For the text-containing cell, return its midpoint in (X, Y) coordinate format. 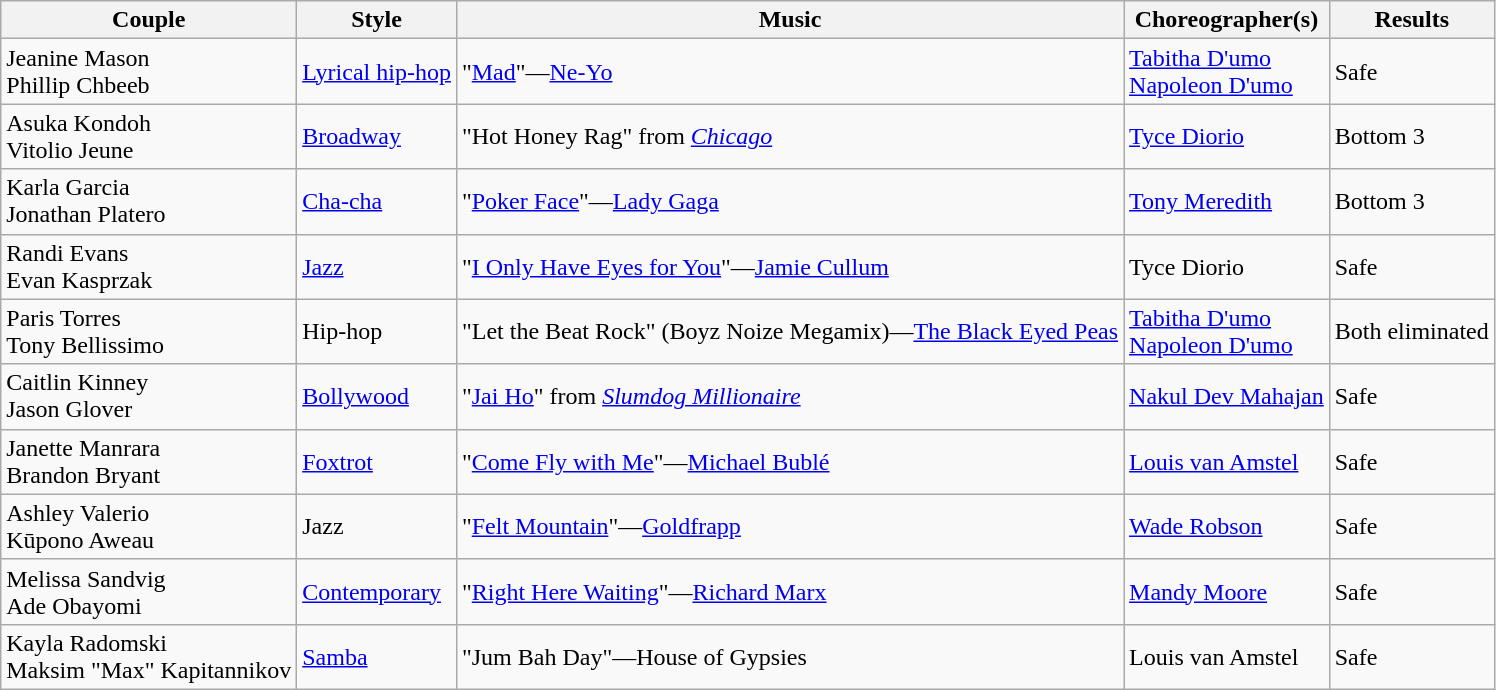
Lyrical hip-hop (377, 72)
Cha-cha (377, 202)
"Hot Honey Rag" from Chicago (790, 136)
Style (377, 20)
Melissa SandvigAde Obayomi (149, 592)
Kayla RadomskiMaksim "Max" Kapitannikov (149, 656)
Choreographer(s) (1227, 20)
"Jum Bah Day"—House of Gypsies (790, 656)
Results (1412, 20)
Broadway (377, 136)
Samba (377, 656)
Ashley ValerioKūpono Aweau (149, 526)
Paris TorresTony Bellissimo (149, 332)
Jeanine MasonPhillip Chbeeb (149, 72)
Karla GarciaJonathan Platero (149, 202)
"Jai Ho" from Slumdog Millionaire (790, 396)
Mandy Moore (1227, 592)
"Felt Mountain"—Goldfrapp (790, 526)
Hip-hop (377, 332)
"Let the Beat Rock" (Boyz Noize Megamix)—The Black Eyed Peas (790, 332)
Asuka KondohVitolio Jeune (149, 136)
"Right Here Waiting"—Richard Marx (790, 592)
"Mad"—Ne-Yo (790, 72)
Caitlin KinneyJason Glover (149, 396)
Wade Robson (1227, 526)
Both eliminated (1412, 332)
Foxtrot (377, 462)
"Poker Face"—Lady Gaga (790, 202)
Couple (149, 20)
Janette ManraraBrandon Bryant (149, 462)
"Come Fly with Me"—Michael Bublé (790, 462)
Bollywood (377, 396)
Contemporary (377, 592)
Tony Meredith (1227, 202)
Randi EvansEvan Kasprzak (149, 266)
Music (790, 20)
Nakul Dev Mahajan (1227, 396)
"I Only Have Eyes for You"—Jamie Cullum (790, 266)
